Locate the cell with the specified text and output its (x, y) center coordinate. 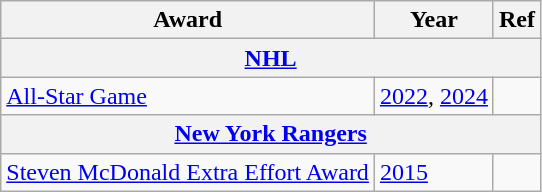
NHL (271, 58)
Award (188, 20)
Ref (516, 20)
New York Rangers (271, 134)
All-Star Game (188, 96)
2022, 2024 (434, 96)
2015 (434, 172)
Steven McDonald Extra Effort Award (188, 172)
Year (434, 20)
